Identify which cell holds the provided text, then report its (x, y) central coordinate. 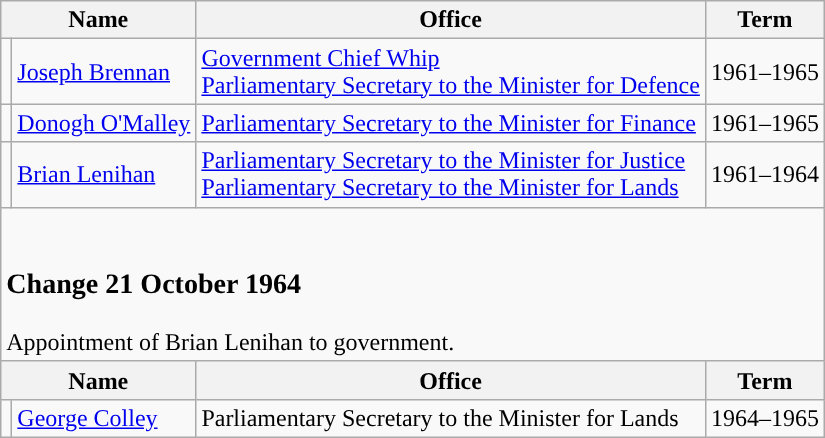
George Colley (104, 418)
Donogh O'Malley (104, 123)
Parliamentary Secretary to the Minister for Finance (451, 123)
1964–1965 (764, 418)
Government Chief WhipParliamentary Secretary to the Minister for Defence (451, 72)
Joseph Brennan (104, 72)
Brian Lenihan (104, 174)
1961–1964 (764, 174)
Change 21 October 1964Appointment of Brian Lenihan to government. (413, 284)
Parliamentary Secretary to the Minister for Lands (451, 418)
Parliamentary Secretary to the Minister for JusticeParliamentary Secretary to the Minister for Lands (451, 174)
